For the text-containing cell, return its midpoint in (X, Y) coordinate format. 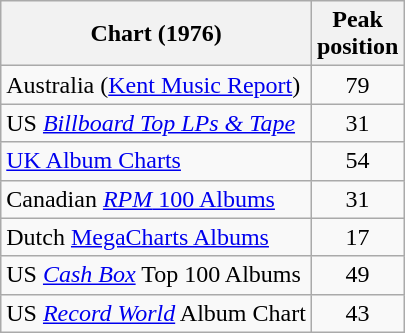
UK Album Charts (156, 161)
Australia (Kent Music Report) (156, 85)
Chart (1976) (156, 34)
US Cash Box Top 100 Albums (156, 275)
49 (357, 275)
Dutch MegaCharts Albums (156, 237)
Canadian RPM 100 Albums (156, 199)
43 (357, 313)
Peakposition (357, 34)
54 (357, 161)
US Record World Album Chart (156, 313)
79 (357, 85)
17 (357, 237)
US Billboard Top LPs & Tape (156, 123)
